Output the (x, y) coordinate of the center of the cell containing the given text.  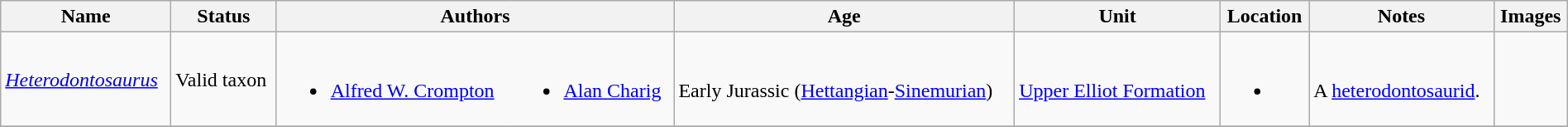
Status (223, 17)
Notes (1402, 17)
Unit (1118, 17)
Heterodontosaurus (86, 80)
Authors (475, 17)
Valid taxon (223, 80)
Age (844, 17)
Name (86, 17)
Location (1265, 17)
A heterodontosaurid. (1402, 80)
Images (1530, 17)
Early Jurassic (Hettangian-Sinemurian) (844, 80)
Alan Charig (592, 80)
Upper Elliot Formation (1118, 80)
Alfred W. Crompton (394, 80)
